Identify which cell holds the provided text, then report its (x, y) central coordinate. 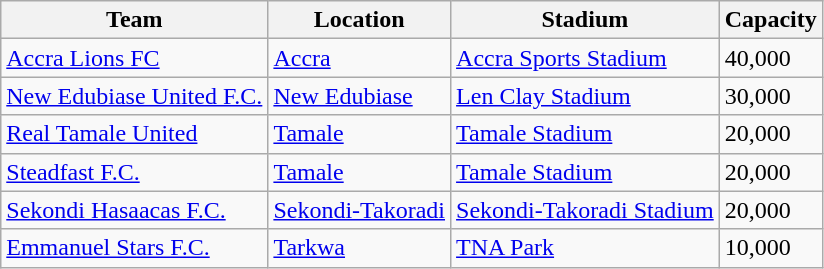
Real Tamale United (134, 134)
Accra Lions FC (134, 58)
Capacity (770, 20)
Emmanuel Stars F.C. (134, 248)
Sekondi-Takoradi Stadium (586, 210)
Len Clay Stadium (586, 96)
Sekondi Hasaacas F.C. (134, 210)
New Edubiase United F.C. (134, 96)
Team (134, 20)
Accra Sports Stadium (586, 58)
New Edubiase (360, 96)
30,000 (770, 96)
Stadium (586, 20)
Sekondi-Takoradi (360, 210)
Tarkwa (360, 248)
Accra (360, 58)
Steadfast F.C. (134, 172)
10,000 (770, 248)
40,000 (770, 58)
Location (360, 20)
TNA Park (586, 248)
